Extract the (x, y) coordinate from the center of the cell holding the provided text.  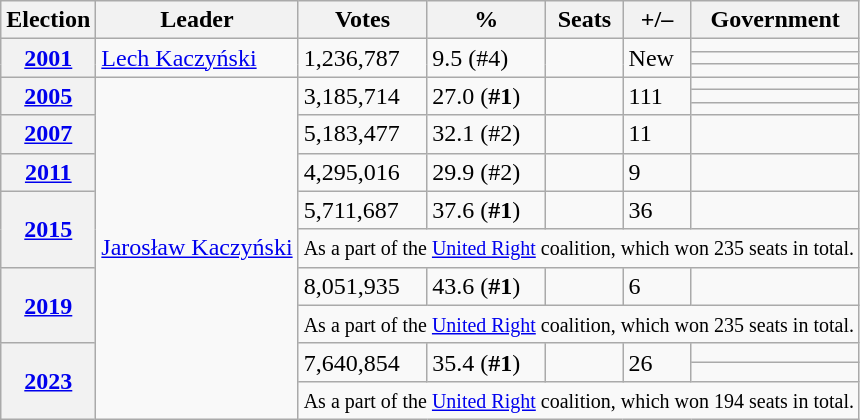
11 (657, 134)
9 (657, 172)
2019 (48, 305)
27.0 (#1) (486, 96)
36 (657, 210)
2011 (48, 172)
43.6 (#1) (486, 286)
32.1 (#2) (486, 134)
% (486, 20)
1,236,787 (362, 58)
Election (48, 20)
26 (657, 362)
6 (657, 286)
8,051,935 (362, 286)
9.5 (#4) (486, 58)
Votes (362, 20)
2001 (48, 58)
29.9 (#2) (486, 172)
Lech Kaczyński (197, 58)
2005 (48, 96)
2007 (48, 134)
New (657, 58)
2023 (48, 381)
7,640,854 (362, 362)
Jarosław Kaczyński (197, 248)
5,183,477 (362, 134)
3,185,714 (362, 96)
2015 (48, 229)
37.6 (#1) (486, 210)
As a part of the United Right coalition, which won 194 seats in total. (578, 400)
111 (657, 96)
Government (776, 20)
35.4 (#1) (486, 362)
5,711,687 (362, 210)
4,295,016 (362, 172)
Seats (584, 20)
Leader (197, 20)
+/– (657, 20)
